Pinpoint the cell where the given text exists, returning its (x, y) midpoint coordinate. 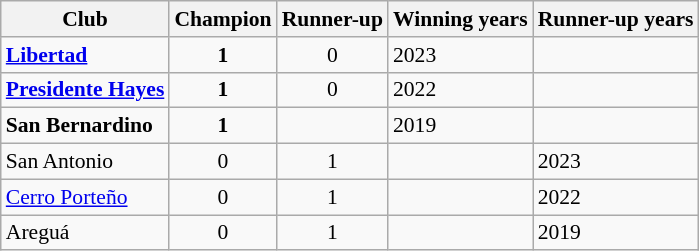
Runner-up (332, 19)
Libertad (86, 55)
Presidente Hayes (86, 90)
Cerro Porteño (86, 197)
San Antonio (86, 162)
San Bernardino (86, 126)
Areguá (86, 233)
Club (86, 19)
Champion (222, 19)
Runner-up years (616, 19)
Winning years (460, 19)
